Pinpoint the cell where the given text exists, returning its [x, y] midpoint coordinate. 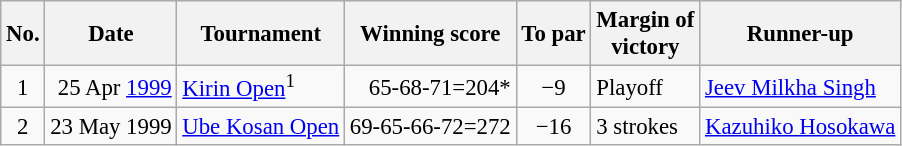
23 May 1999 [111, 127]
Date [111, 34]
3 strokes [646, 127]
Ube Kosan Open [261, 127]
−9 [554, 87]
Tournament [261, 34]
1 [23, 87]
65-68-71=204* [430, 87]
25 Apr 1999 [111, 87]
Jeev Milkha Singh [800, 87]
−16 [554, 127]
Margin ofvictory [646, 34]
No. [23, 34]
Runner-up [800, 34]
To par [554, 34]
Kazuhiko Hosokawa [800, 127]
69-65-66-72=272 [430, 127]
Playoff [646, 87]
Winning score [430, 34]
2 [23, 127]
Kirin Open1 [261, 87]
